Scan for the cell matching the given text and deliver its [x, y] coordinate at center. 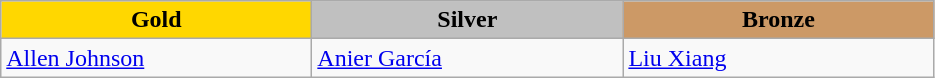
Silver [468, 20]
Anier García [468, 58]
Gold [156, 20]
Bronze [778, 20]
Allen Johnson [156, 58]
Liu Xiang [778, 58]
